Determine the (X, Y) coordinate at the center of the cell enclosing the given text.  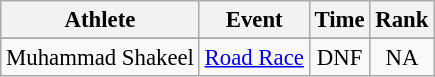
Time (340, 20)
DNF (340, 58)
Road Race (254, 58)
Athlete (100, 20)
Muhammad Shakeel (100, 58)
NA (402, 58)
Rank (402, 20)
Event (254, 20)
